For the text-containing cell, return its midpoint in [x, y] coordinate format. 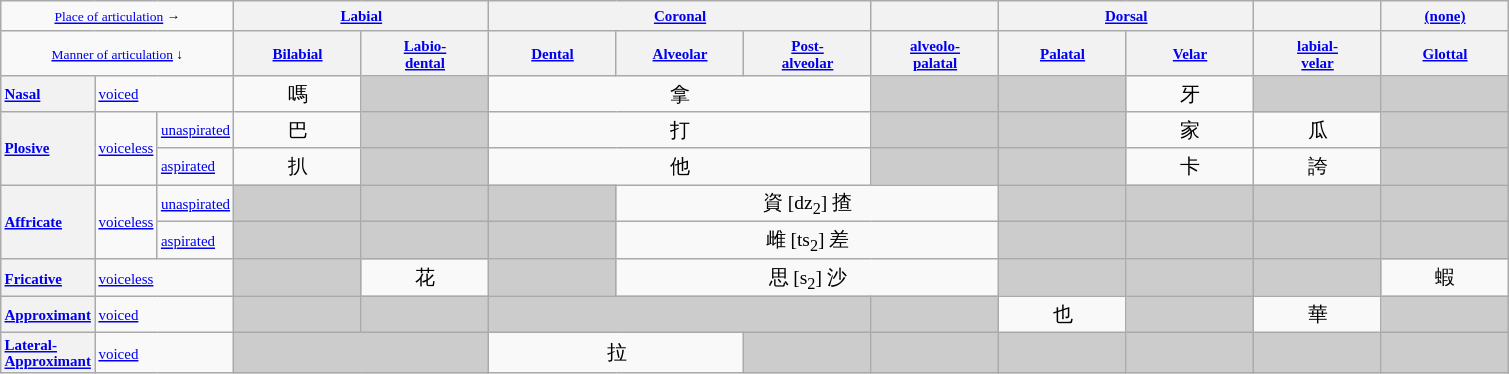
Den­tal [553, 54]
Pa­la­tal [1063, 54]
拿 [680, 94]
Glot­tal [1445, 54]
La­bio-den­tal [425, 54]
卡 [1190, 166]
巴 [298, 130]
蝦 [1445, 278]
拉 [616, 352]
Fricative [48, 278]
扒 [298, 166]
誇 [1318, 166]
Plosive [48, 148]
(none) [1445, 16]
Lateral-Approx­imant [48, 352]
Coronal [680, 16]
雌 [ts2] 差 [807, 240]
labial-velar [1318, 54]
Nasal [48, 94]
Post-al­veo­lar [808, 54]
Labial [362, 16]
Approx­imant [48, 314]
alveolo-palatal [935, 54]
Al­veo­lar [680, 54]
Manner of articulation ↓ [118, 54]
牙 [1190, 94]
Dorsal [1126, 16]
也 [1063, 314]
思 [s2] 沙 [807, 278]
Affricate [48, 222]
Place of articulation → [118, 16]
他 [680, 166]
花 [425, 278]
家 [1190, 130]
資 [dz2] 揸 [807, 204]
Bi­la­bial [298, 54]
打 [680, 130]
華 [1318, 314]
嗎 [298, 94]
Ve­lar [1190, 54]
瓜 [1318, 130]
